Pinpoint the cell where the given text exists, returning its [x, y] midpoint coordinate. 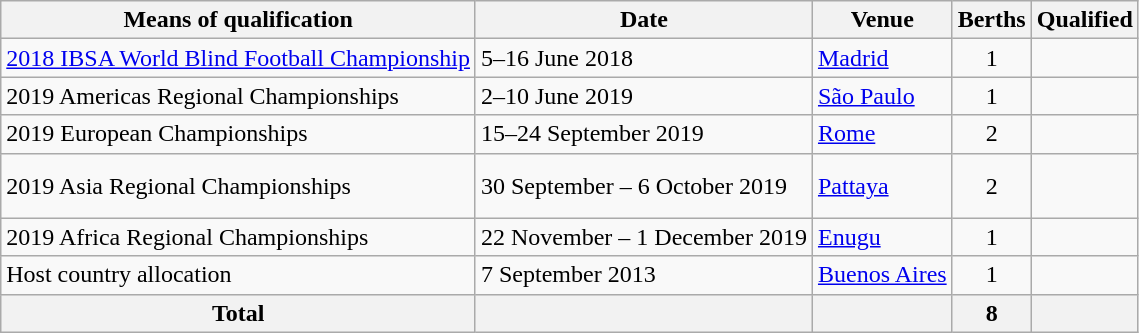
Madrid [882, 58]
7 September 2013 [644, 275]
15–24 September 2019 [644, 134]
Rome [882, 134]
22 November – 1 December 2019 [644, 237]
2019 Africa Regional Championships [238, 237]
Means of qualification [238, 20]
Total [238, 313]
Enugu [882, 237]
Date [644, 20]
Buenos Aires [882, 275]
Host country allocation [238, 275]
2019 Americas Regional Championships [238, 96]
5–16 June 2018 [644, 58]
2018 IBSA World Blind Football Championship [238, 58]
Venue [882, 20]
Pattaya [882, 186]
São Paulo [882, 96]
2–10 June 2019 [644, 96]
2019 European Championships [238, 134]
Qualified [1084, 20]
Berths [992, 20]
8 [992, 313]
30 September – 6 October 2019 [644, 186]
2019 Asia Regional Championships [238, 186]
